Scan for the cell matching the given text and deliver its (x, y) coordinate at center. 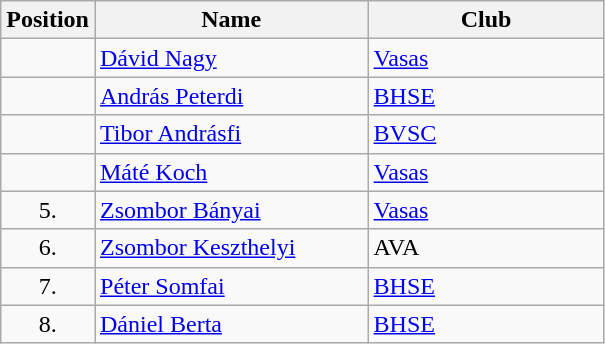
Máté Koch (231, 172)
Tibor Andrásfi (231, 134)
Club (486, 20)
5. (48, 210)
Dávid Nagy (231, 58)
6. (48, 248)
8. (48, 324)
András Peterdi (231, 96)
Position (48, 20)
7. (48, 286)
AVA (486, 248)
Zsombor Bányai (231, 210)
Péter Somfai (231, 286)
Dániel Berta (231, 324)
Name (231, 20)
BVSC (486, 134)
Zsombor Keszthelyi (231, 248)
